Output the (x, y) coordinate of the center of the cell containing the given text.  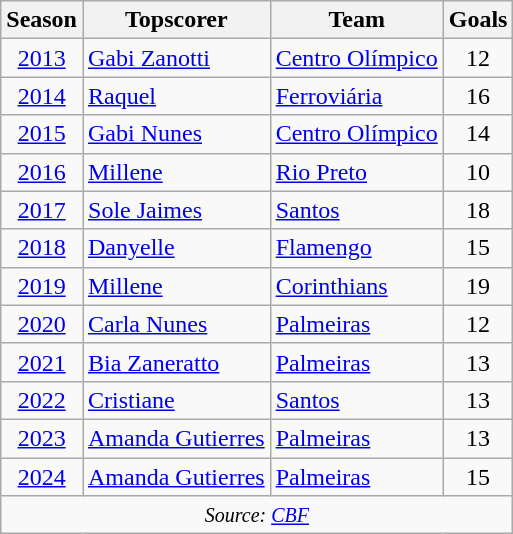
Ferroviária (356, 96)
Danyelle (176, 248)
2023 (42, 438)
Sole Jaimes (176, 210)
Team (356, 20)
Corinthians (356, 286)
14 (478, 134)
Goals (478, 20)
2018 (42, 248)
2021 (42, 362)
2020 (42, 324)
2022 (42, 400)
2017 (42, 210)
2014 (42, 96)
Rio Preto (356, 172)
2024 (42, 477)
18 (478, 210)
2016 (42, 172)
Raquel (176, 96)
2013 (42, 58)
Topscorer (176, 20)
Cristiane (176, 400)
Gabi Nunes (176, 134)
2019 (42, 286)
10 (478, 172)
Season (42, 20)
2015 (42, 134)
Bia Zaneratto (176, 362)
Carla Nunes (176, 324)
16 (478, 96)
Flamengo (356, 248)
19 (478, 286)
Source: CBF (257, 515)
Gabi Zanotti (176, 58)
